Scan for the cell matching the given text and deliver its (X, Y) coordinate at center. 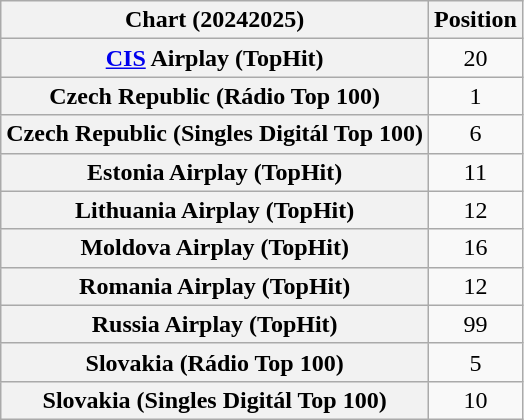
Czech Republic (Rádio Top 100) (215, 96)
Chart (20242025) (215, 20)
Slovakia (Singles Digitál Top 100) (215, 400)
Romania Airplay (TopHit) (215, 286)
Lithuania Airplay (TopHit) (215, 210)
99 (476, 324)
10 (476, 400)
Moldova Airplay (TopHit) (215, 248)
6 (476, 134)
Position (476, 20)
11 (476, 172)
20 (476, 58)
Estonia Airplay (TopHit) (215, 172)
5 (476, 362)
16 (476, 248)
Czech Republic (Singles Digitál Top 100) (215, 134)
CIS Airplay (TopHit) (215, 58)
1 (476, 96)
Slovakia (Rádio Top 100) (215, 362)
Russia Airplay (TopHit) (215, 324)
